Output the (x, y) coordinate of the center of the cell containing the given text.  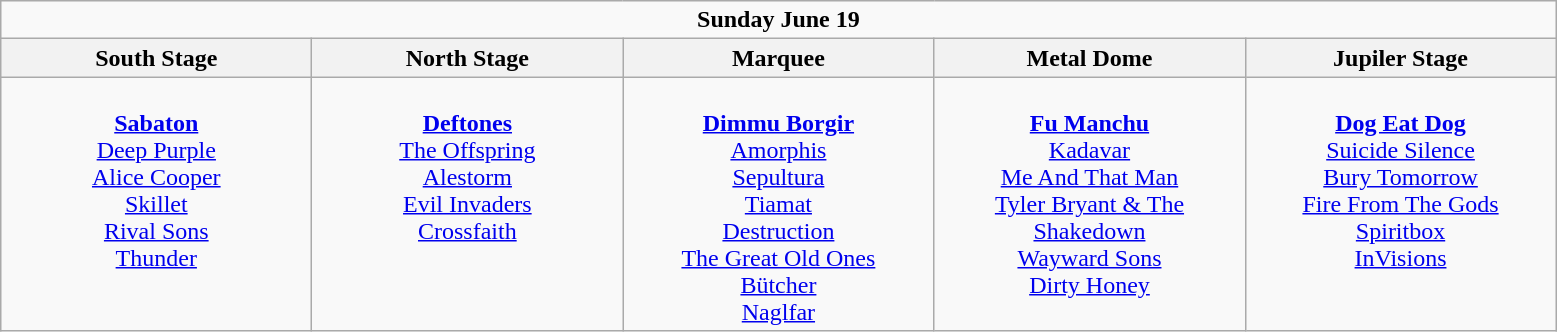
Jupiler Stage (1400, 58)
Marquee (778, 58)
North Stage (468, 58)
Dog Eat Dog Suicide Silence Bury Tomorrow Fire From The Gods Spiritbox InVisions (1400, 204)
Sabaton Deep Purple Alice Cooper Skillet Rival Sons Thunder (156, 204)
Metal Dome (1090, 58)
Dimmu Borgir Amorphis Sepultura Tiamat Destruction The Great Old Ones Bütcher Naglfar (778, 204)
Deftones The Offspring Alestorm Evil Invaders Crossfaith (468, 204)
Fu Manchu Kadavar Me And That Man Tyler Bryant & The Shakedown Wayward Sons Dirty Honey (1090, 204)
South Stage (156, 58)
Sunday June 19 (778, 20)
